Return the (x, y) coordinate for the center point of the cell that contains the specified text.  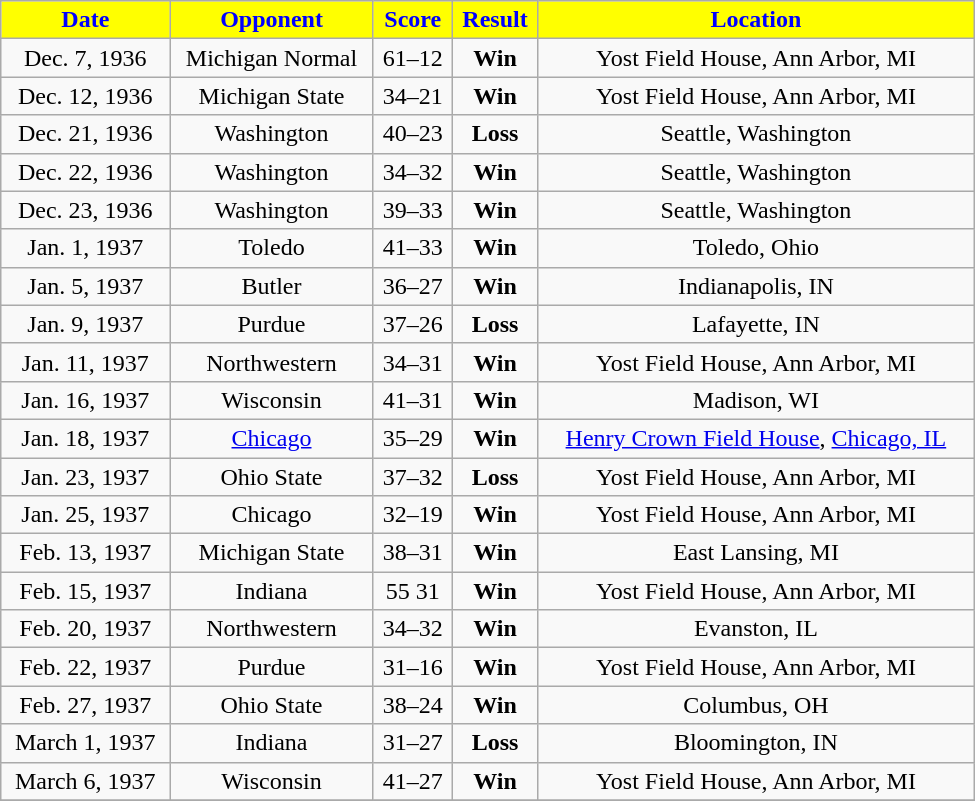
Dec. 21, 1936 (86, 134)
41–31 (412, 400)
Feb. 13, 1937 (86, 553)
34–21 (412, 96)
Dec. 12, 1936 (86, 96)
40–23 (412, 134)
Indianapolis, IN (756, 286)
Feb. 22, 1937 (86, 667)
Dec. 22, 1936 (86, 172)
Dec. 7, 1936 (86, 58)
Evanston, IL (756, 629)
55 31 (412, 591)
Jan. 9, 1937 (86, 324)
38–31 (412, 553)
34–31 (412, 362)
41–33 (412, 248)
Feb. 20, 1937 (86, 629)
Jan. 16, 1937 (86, 400)
Butler (272, 286)
36–27 (412, 286)
Henry Crown Field House, Chicago, IL (756, 438)
31–27 (412, 743)
37–32 (412, 477)
Jan. 5, 1937 (86, 286)
Columbus, OH (756, 705)
32–19 (412, 515)
Score (412, 20)
Jan. 11, 1937 (86, 362)
39–33 (412, 210)
31–16 (412, 667)
March 1, 1937 (86, 743)
37–26 (412, 324)
Location (756, 20)
35–29 (412, 438)
Michigan Normal (272, 58)
Jan. 25, 1937 (86, 515)
Madison, WI (756, 400)
Jan. 23, 1937 (86, 477)
Opponent (272, 20)
Lafayette, IN (756, 324)
Toledo, Ohio (756, 248)
Toledo (272, 248)
61–12 (412, 58)
Feb. 15, 1937 (86, 591)
41–27 (412, 781)
Jan. 18, 1937 (86, 438)
Bloomington, IN (756, 743)
Feb. 27, 1937 (86, 705)
March 6, 1937 (86, 781)
Result (494, 20)
Dec. 23, 1936 (86, 210)
38–24 (412, 705)
East Lansing, MI (756, 553)
Date (86, 20)
Jan. 1, 1937 (86, 248)
